Scan for the cell matching the given text and deliver its (X, Y) coordinate at center. 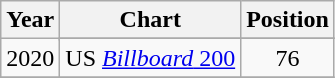
76 (288, 58)
Year (30, 20)
Position (288, 20)
Chart (150, 20)
2020 (30, 58)
US Billboard 200 (150, 58)
